Output the (X, Y) coordinate of the center of the cell containing the given text.  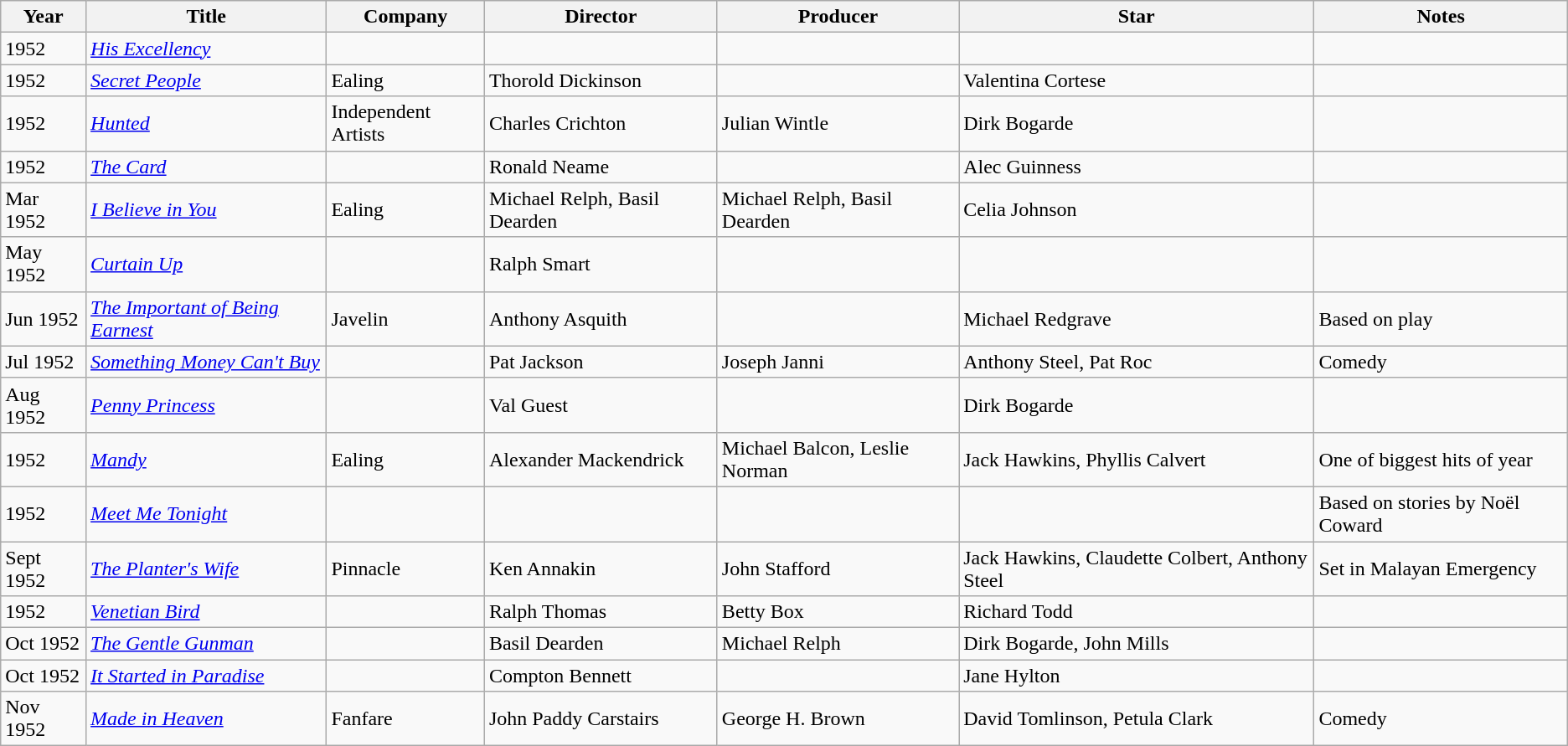
His Excellency (206, 49)
Something Money Can't Buy (206, 362)
Val Guest (601, 405)
Jul 1952 (44, 362)
John Stafford (838, 568)
Charles Crichton (601, 124)
Ralph Smart (601, 265)
Producer (838, 17)
Compton Bennett (601, 676)
It Started in Paradise (206, 676)
Ken Annakin (601, 568)
Celia Johnson (1137, 209)
Hunted (206, 124)
Ralph Thomas (601, 612)
Michael Redgrave (1137, 318)
Made in Heaven (206, 718)
Basil Dearden (601, 644)
Alexander Mackendrick (601, 459)
I Believe in You (206, 209)
Nov 1952 (44, 718)
Independent Artists (405, 124)
Based on stories by Noël Coward (1441, 514)
Jun 1952 (44, 318)
Alec Guinness (1137, 167)
David Tomlinson, Petula Clark (1137, 718)
Valentina Cortese (1137, 80)
The Gentle Gunman (206, 644)
Year (44, 17)
The Planter's Wife (206, 568)
Mandy (206, 459)
Jack Hawkins, Phyllis Calvert (1137, 459)
Pinnacle (405, 568)
May 1952 (44, 265)
Fanfare (405, 718)
Mar 1952 (44, 209)
Richard Todd (1137, 612)
Javelin (405, 318)
John Paddy Carstairs (601, 718)
Notes (1441, 17)
Julian Wintle (838, 124)
Sept 1952 (44, 568)
Set in Malayan Emergency (1441, 568)
Jane Hylton (1137, 676)
Star (1137, 17)
Director (601, 17)
Title (206, 17)
Penny Princess (206, 405)
Venetian Bird (206, 612)
Jack Hawkins, Claudette Colbert, Anthony Steel (1137, 568)
Meet Me Tonight (206, 514)
Curtain Up (206, 265)
Anthony Asquith (601, 318)
Dirk Bogarde, John Mills (1137, 644)
Michael Balcon, Leslie Norman (838, 459)
Betty Box (838, 612)
The Card (206, 167)
Joseph Janni (838, 362)
Thorold Dickinson (601, 80)
George H. Brown (838, 718)
Pat Jackson (601, 362)
Michael Relph (838, 644)
Based on play (1441, 318)
Company (405, 17)
Aug 1952 (44, 405)
The Important of Being Earnest (206, 318)
One of biggest hits of year (1441, 459)
Anthony Steel, Pat Roc (1137, 362)
Ronald Neame (601, 167)
Secret People (206, 80)
